Return [X, Y] of the center of cell containing provided text 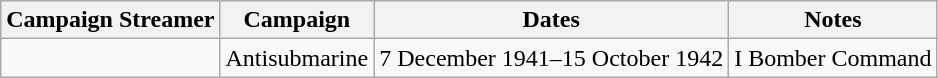
Campaign [297, 20]
Notes [833, 20]
Dates [552, 20]
I Bomber Command [833, 58]
7 December 1941–15 October 1942 [552, 58]
Campaign Streamer [110, 20]
Antisubmarine [297, 58]
